Provide the (x, y) coordinate of the cell's center where the given text is located.  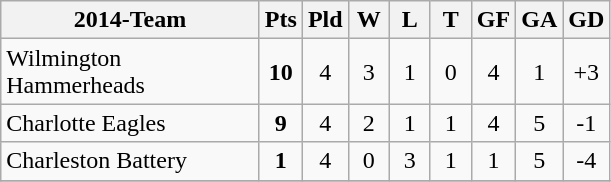
Charleston Battery (130, 161)
T (450, 20)
L (410, 20)
Pld (325, 20)
GA (540, 20)
-4 (586, 161)
9 (280, 123)
10 (280, 72)
2014-Team (130, 20)
-1 (586, 123)
GD (586, 20)
Wilmington Hammerheads (130, 72)
Pts (280, 20)
+3 (586, 72)
W (368, 20)
GF (493, 20)
Charlotte Eagles (130, 123)
2 (368, 123)
